Determine the [X, Y] coordinate at the center of the cell enclosing the given text.  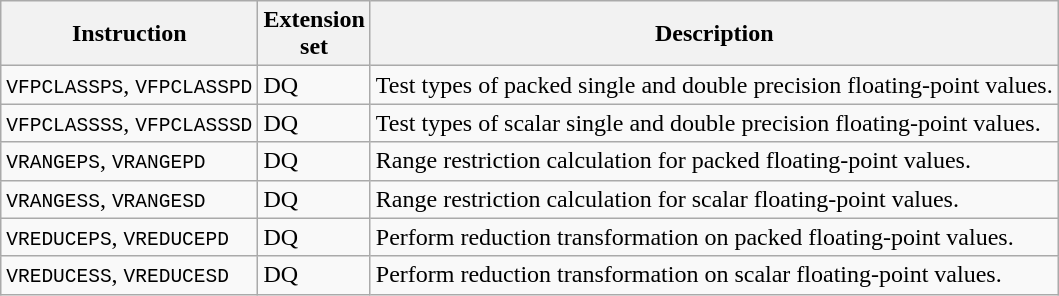
Description [714, 34]
VREDUCEPS, VREDUCEPD [130, 237]
VREDUCESS, VREDUCESD [130, 275]
Test types of packed single and double precision floating-point values. [714, 85]
Range restriction calculation for scalar floating-point values. [714, 199]
Extensionset [314, 34]
Perform reduction transformation on packed floating-point values. [714, 237]
VRANGESS, VRANGESD [130, 199]
Range restriction calculation for packed floating-point values. [714, 161]
Perform reduction transformation on scalar floating-point values. [714, 275]
VFPCLASSPS, VFPCLASSPD [130, 85]
Test types of scalar single and double precision floating-point values. [714, 123]
VRANGEPS, VRANGEPD [130, 161]
VFPCLASSSS, VFPCLASSSD [130, 123]
Instruction [130, 34]
